Return the [X, Y] coordinate for the center point of the cell that contains the specified text.  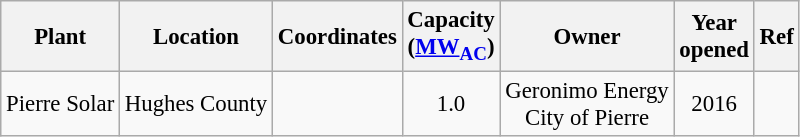
1.0 [451, 104]
Capacity(MWAC) [451, 36]
Ref [776, 36]
Location [196, 36]
Coordinates [338, 36]
Pierre Solar [60, 104]
Geronimo EnergyCity of Pierre [587, 104]
2016 [714, 104]
Yearopened [714, 36]
Plant [60, 36]
Hughes County [196, 104]
Owner [587, 36]
